Determine the [x, y] coordinate at the center of the cell enclosing the given text.  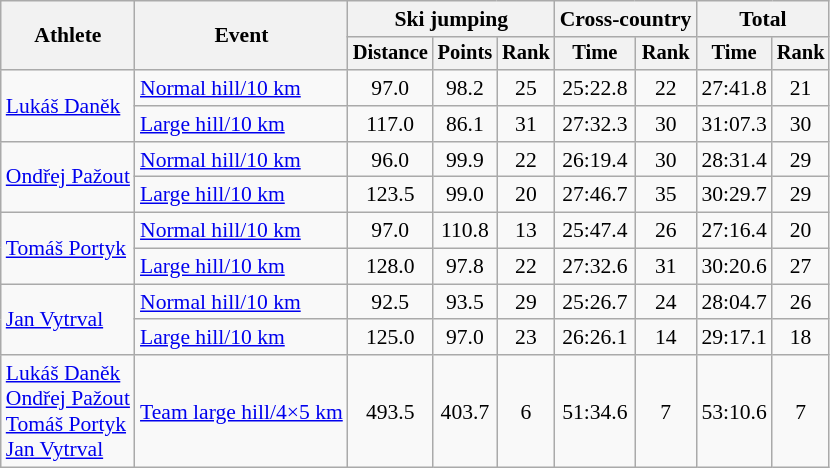
27:32.3 [595, 124]
Lukáš DaněkOndřej PažoutTomáš PortykJan Vytrval [68, 411]
29:17.1 [734, 338]
27:32.6 [595, 267]
26:26.1 [595, 338]
Jan Vytrval [68, 320]
21 [801, 88]
Ondřej Pažout [68, 178]
403.7 [465, 411]
53:10.6 [734, 411]
Tomáš Portyk [68, 248]
128.0 [390, 267]
27:16.4 [734, 231]
Total [762, 19]
92.5 [390, 302]
27 [801, 267]
117.0 [390, 124]
27:46.7 [595, 195]
Athlete [68, 36]
27:41.8 [734, 88]
86.1 [465, 124]
26:19.4 [595, 160]
93.5 [465, 302]
30:20.6 [734, 267]
97.8 [465, 267]
18 [801, 338]
125.0 [390, 338]
30:29.7 [734, 195]
99.0 [465, 195]
23 [526, 338]
110.8 [465, 231]
Team large hill/4×5 km [242, 411]
25:26.7 [595, 302]
Lukáš Daněk [68, 106]
Cross-country [626, 19]
14 [666, 338]
25 [526, 88]
99.9 [465, 160]
Points [465, 54]
28:04.7 [734, 302]
6 [526, 411]
13 [526, 231]
31:07.3 [734, 124]
98.2 [465, 88]
Distance [390, 54]
25:22.8 [595, 88]
Ski jumping [452, 19]
Event [242, 36]
123.5 [390, 195]
28:31.4 [734, 160]
35 [666, 195]
96.0 [390, 160]
493.5 [390, 411]
24 [666, 302]
25:47.4 [595, 231]
51:34.6 [595, 411]
